Scan for the cell matching the given text and deliver its [X, Y] coordinate at center. 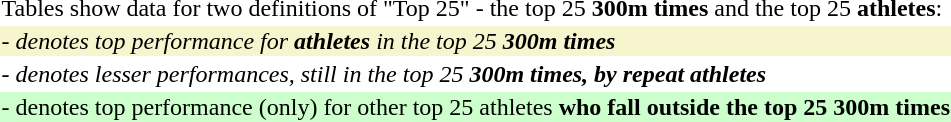
- denotes lesser performances, still in the top 25 300m times, by repeat athletes [476, 74]
- denotes top performance for athletes in the top 25 300m times [476, 41]
- denotes top performance (only) for other top 25 athletes who fall outside the top 25 300m times [476, 107]
